Scan for the cell matching the given text and deliver its [X, Y] coordinate at center. 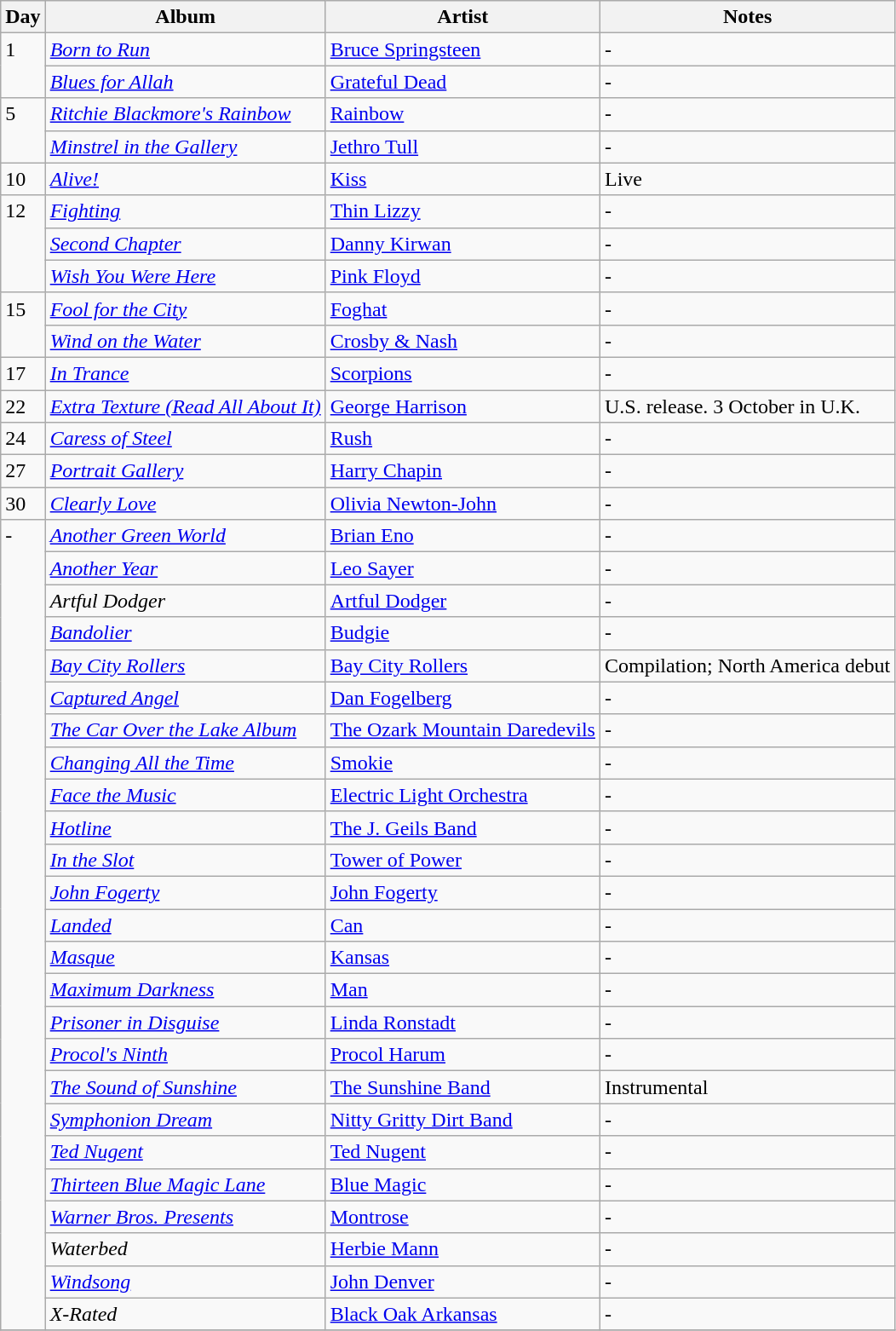
Hotline [186, 827]
Album [186, 17]
27 [23, 471]
Wind on the Water [186, 341]
The Car Over the Lake Album [186, 730]
George Harrison [462, 406]
Landed [186, 925]
The Ozark Mountain Daredevils [462, 730]
Warner Bros. Presents [186, 1217]
Instrumental [747, 1087]
Can [462, 925]
Blues for Allah [186, 82]
Electric Light Orchestra [462, 795]
X-Rated [186, 1314]
Live [747, 179]
Prisoner in Disguise [186, 1023]
In Trance [186, 373]
Kansas [462, 958]
Compilation; North America debut [747, 665]
Herbie Mann [462, 1249]
Linda Ronstadt [462, 1023]
Another Year [186, 568]
Blue Magic [462, 1184]
Clearly Love [186, 504]
Foghat [462, 308]
22 [23, 406]
Fool for the City [186, 308]
Procol's Ninth [186, 1055]
15 [23, 325]
Bruce Springsteen [462, 49]
Procol Harum [462, 1055]
30 [23, 504]
In the Slot [186, 860]
John Denver [462, 1282]
Jethro Tull [462, 147]
Nitty Gritty Dirt Band [462, 1120]
The Sound of Sunshine [186, 1087]
Artist [462, 17]
Grateful Dead [462, 82]
Waterbed [186, 1249]
Notes [747, 17]
Olivia Newton-John [462, 504]
Rainbow [462, 114]
Leo Sayer [462, 568]
Brian Eno [462, 536]
Crosby & Nash [462, 341]
17 [23, 373]
Extra Texture (Read All About It) [186, 406]
Fighting [186, 211]
Windsong [186, 1282]
Second Chapter [186, 244]
Masque [186, 958]
Montrose [462, 1217]
Another Green World [186, 536]
Ritchie Blackmore's Rainbow [186, 114]
Dan Fogelberg [462, 698]
Harry Chapin [462, 471]
Face the Music [186, 795]
Minstrel in the Gallery [186, 147]
Alive! [186, 179]
10 [23, 179]
Thirteen Blue Magic Lane [186, 1184]
12 [23, 244]
Kiss [462, 179]
Maximum Darkness [186, 990]
Captured Angel [186, 698]
Bandolier [186, 633]
U.S. release. 3 October in U.K. [747, 406]
Danny Kirwan [462, 244]
Man [462, 990]
5 [23, 130]
Smokie [462, 763]
1 [23, 66]
Changing All the Time [186, 763]
Scorpions [462, 373]
24 [23, 439]
The Sunshine Band [462, 1087]
Thin Lizzy [462, 211]
Caress of Steel [186, 439]
Wish You Were Here [186, 276]
Born to Run [186, 49]
Symphonion Dream [186, 1120]
Pink Floyd [462, 276]
Tower of Power [462, 860]
Budgie [462, 633]
Portrait Gallery [186, 471]
The J. Geils Band [462, 827]
Rush [462, 439]
Day [23, 17]
Black Oak Arkansas [462, 1314]
